Capture the cell that displays the provided text and extract its (x, y) central coordinate. 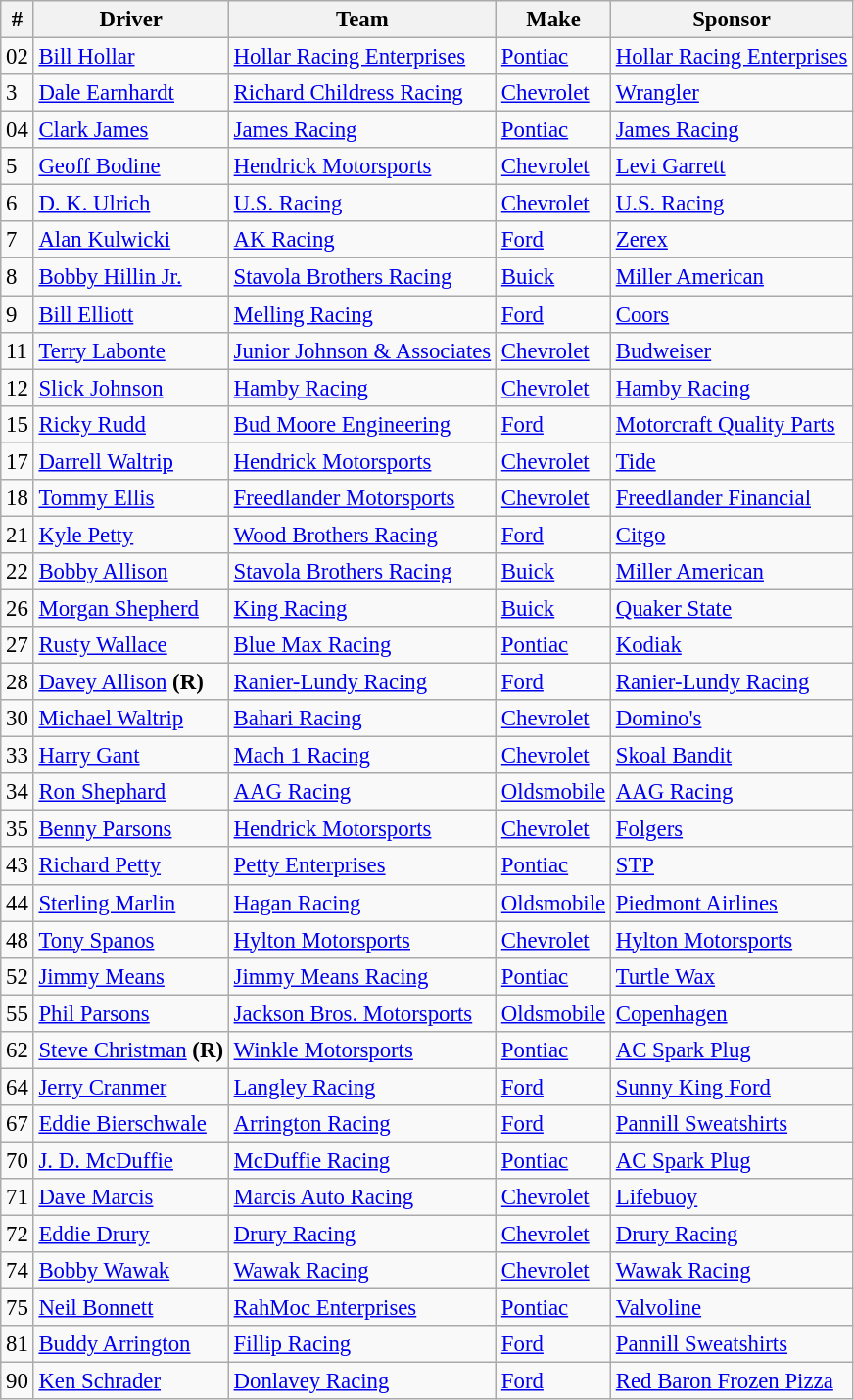
AK Racing (362, 240)
King Racing (362, 608)
Bobby Wawak (131, 1271)
34 (18, 792)
Darrell Waltrip (131, 461)
Budweiser (731, 350)
Steve Christman (R) (131, 1050)
Melling Racing (362, 314)
43 (18, 866)
Benny Parsons (131, 829)
Richard Petty (131, 866)
5 (18, 166)
Winkle Motorsports (362, 1050)
Bobby Hillin Jr. (131, 277)
Terry Labonte (131, 350)
Jackson Bros. Motorsports (362, 1013)
9 (18, 314)
22 (18, 572)
Wood Brothers Racing (362, 535)
Richard Childress Racing (362, 93)
Bud Moore Engineering (362, 424)
Donlavey Racing (362, 1381)
Neil Bonnett (131, 1308)
Slick Johnson (131, 388)
Eddie Drury (131, 1235)
Turtle Wax (731, 976)
Sponsor (731, 20)
48 (18, 940)
Tony Spanos (131, 940)
Freedlander Motorsports (362, 498)
15 (18, 424)
7 (18, 240)
Citgo (731, 535)
Piedmont Airlines (731, 903)
Harry Gant (131, 756)
Copenhagen (731, 1013)
Motorcraft Quality Parts (731, 424)
62 (18, 1050)
Levi Garrett (731, 166)
Zerex (731, 240)
8 (18, 277)
STP (731, 866)
33 (18, 756)
Bobby Allison (131, 572)
04 (18, 130)
71 (18, 1197)
D. K. Ulrich (131, 204)
Marcis Auto Racing (362, 1197)
Skoal Bandit (731, 756)
28 (18, 682)
Jimmy Means (131, 976)
Rusty Wallace (131, 645)
11 (18, 350)
Phil Parsons (131, 1013)
Ron Shephard (131, 792)
Red Baron Frozen Pizza (731, 1381)
Arrington Racing (362, 1124)
Dave Marcis (131, 1197)
Team (362, 20)
Valvoline (731, 1308)
Bill Hollar (131, 57)
18 (18, 498)
Clark James (131, 130)
Sterling Marlin (131, 903)
Blue Max Racing (362, 645)
67 (18, 1124)
Mach 1 Racing (362, 756)
52 (18, 976)
Lifebuoy (731, 1197)
27 (18, 645)
Folgers (731, 829)
Kyle Petty (131, 535)
Tommy Ellis (131, 498)
55 (18, 1013)
26 (18, 608)
72 (18, 1235)
02 (18, 57)
Junior Johnson & Associates (362, 350)
Tide (731, 461)
90 (18, 1381)
Ricky Rudd (131, 424)
Quaker State (731, 608)
Coors (731, 314)
Geoff Bodine (131, 166)
30 (18, 719)
Michael Waltrip (131, 719)
12 (18, 388)
McDuffie Racing (362, 1160)
Jerry Cranmer (131, 1087)
74 (18, 1271)
17 (18, 461)
Buddy Arrington (131, 1344)
Jimmy Means Racing (362, 976)
Wrangler (731, 93)
64 (18, 1087)
Bahari Racing (362, 719)
35 (18, 829)
Kodiak (731, 645)
70 (18, 1160)
Ken Schrader (131, 1381)
Sunny King Ford (731, 1087)
6 (18, 204)
Eddie Bierschwale (131, 1124)
Dale Earnhardt (131, 93)
44 (18, 903)
Morgan Shepherd (131, 608)
Langley Racing (362, 1087)
21 (18, 535)
Davey Allison (R) (131, 682)
Domino's (731, 719)
75 (18, 1308)
3 (18, 93)
J. D. McDuffie (131, 1160)
81 (18, 1344)
Make (554, 20)
Hagan Racing (362, 903)
Driver (131, 20)
Bill Elliott (131, 314)
# (18, 20)
RahMoc Enterprises (362, 1308)
Freedlander Financial (731, 498)
Alan Kulwicki (131, 240)
Fillip Racing (362, 1344)
Petty Enterprises (362, 866)
